Return [x, y] of the center of cell containing provided text 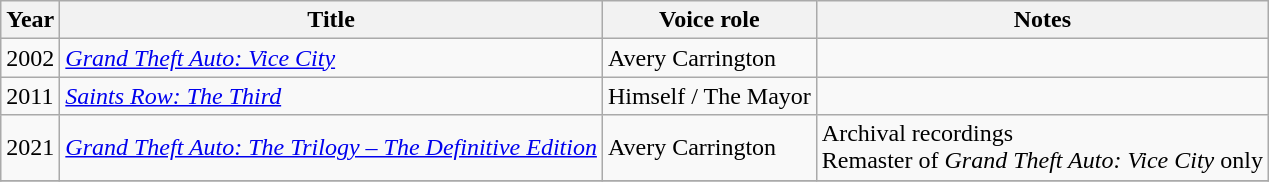
2002 [30, 58]
Saints Row: The Third [332, 96]
Year [30, 20]
Grand Theft Auto: The Trilogy – The Definitive Edition [332, 148]
2021 [30, 148]
Archival recordingsRemaster of Grand Theft Auto: Vice City only [1042, 148]
Grand Theft Auto: Vice City [332, 58]
Voice role [709, 20]
Title [332, 20]
Notes [1042, 20]
Himself / The Mayor [709, 96]
2011 [30, 96]
